Pinpoint the cell where the given text exists, returning its [X, Y] midpoint coordinate. 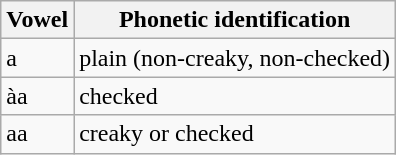
aa [38, 134]
àa [38, 96]
Phonetic identification [235, 20]
creaky or checked [235, 134]
a [38, 58]
plain (non-creaky, non-checked) [235, 58]
checked [235, 96]
Vowel [38, 20]
